Capture the cell that displays the provided text and extract its [X, Y] central coordinate. 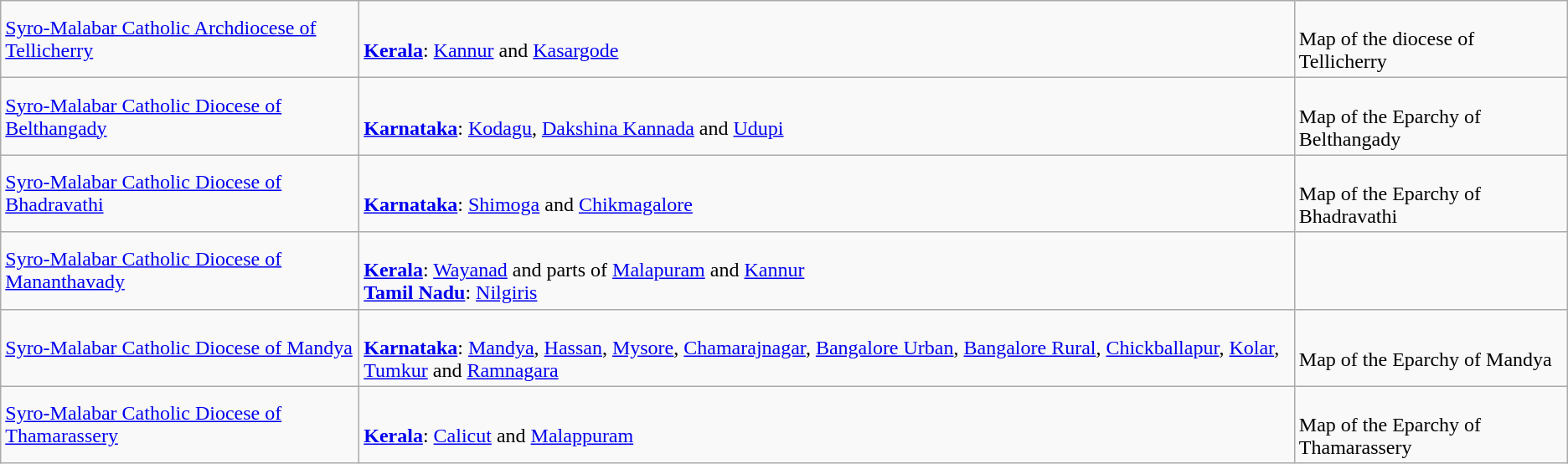
Karnataka: Kodagu, Dakshina Kannada and Udupi [828, 116]
Map of the Eparchy of Bhadravathi [1431, 193]
Karnataka: Shimoga and Chikmagalore [828, 193]
Map of the Eparchy of Thamarassery [1431, 425]
Syro-Malabar Catholic Diocese of Belthangady [180, 116]
Syro-Malabar Catholic Diocese of Thamarassery [180, 425]
Karnataka: Mandya, Hassan, Mysore, Chamarajnagar, Bangalore Urban, Bangalore Rural, Chickballapur, Kolar, Tumkur and Ramnagara [828, 348]
Map of the Eparchy of Mandya [1431, 348]
Syro-Malabar Catholic Diocese of Bhadravathi [180, 193]
Map of the Eparchy of Belthangady [1431, 116]
Kerala: Wayanad and parts of Malapuram and KannurTamil Nadu: Nilgiris [828, 271]
Kerala: Kannur and Kasargode [828, 39]
Kerala: Calicut and Malappuram [828, 425]
Syro-Malabar Catholic Diocese of Mananthavady [180, 271]
Map of the diocese of Tellicherry [1431, 39]
Syro-Malabar Catholic Diocese of Mandya [180, 348]
Syro-Malabar Catholic Archdiocese of Tellicherry [180, 39]
